Provide the [x, y] coordinate of the cell's center where the given text is located.  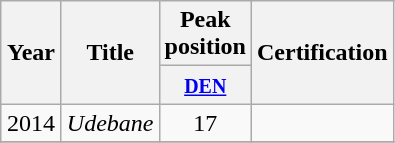
2014 [32, 123]
Udebane [110, 123]
Title [110, 52]
Peak position [205, 34]
DEN [205, 85]
Year [32, 52]
Certification [322, 52]
17 [205, 123]
